Search for the cell housing the specified text and yield its [x, y] center coordinate. 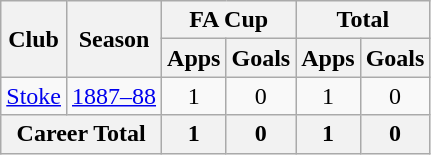
FA Cup [229, 20]
Total [363, 20]
Stoke [34, 96]
Season [114, 39]
Club [34, 39]
1887–88 [114, 96]
Career Total [82, 134]
